Capture the cell that displays the provided text and extract its (X, Y) central coordinate. 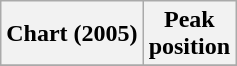
Peakposition (189, 34)
Chart (2005) (72, 34)
